Provide the [x, y] coordinate of the cell's center where the given text is located.  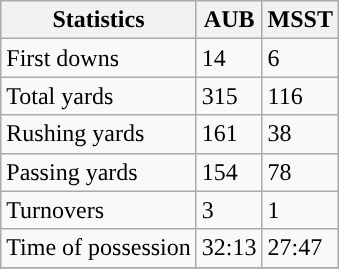
27:47 [300, 248]
3 [229, 210]
6 [300, 58]
MSST [300, 20]
38 [300, 134]
AUB [229, 20]
154 [229, 172]
First downs [99, 58]
32:13 [229, 248]
Passing yards [99, 172]
116 [300, 96]
315 [229, 96]
14 [229, 58]
161 [229, 134]
1 [300, 210]
Time of possession [99, 248]
Total yards [99, 96]
Turnovers [99, 210]
78 [300, 172]
Statistics [99, 20]
Rushing yards [99, 134]
